Locate the cell with the specified text and output its (X, Y) center coordinate. 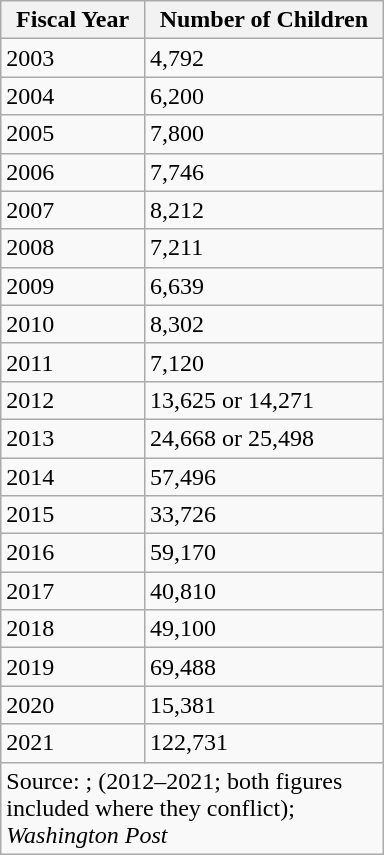
13,625 or 14,271 (264, 400)
Fiscal Year (73, 20)
57,496 (264, 477)
Source: ; (2012–2021; both figures included where they conflict); Washington Post (192, 808)
33,726 (264, 515)
2009 (73, 286)
2011 (73, 362)
49,100 (264, 629)
40,810 (264, 591)
2003 (73, 58)
122,731 (264, 743)
7,211 (264, 248)
24,668 or 25,498 (264, 438)
2019 (73, 667)
15,381 (264, 705)
2017 (73, 591)
4,792 (264, 58)
7,800 (264, 134)
2004 (73, 96)
59,170 (264, 553)
8,212 (264, 210)
2006 (73, 172)
6,200 (264, 96)
2013 (73, 438)
2020 (73, 705)
2012 (73, 400)
69,488 (264, 667)
2005 (73, 134)
2007 (73, 210)
2018 (73, 629)
6,639 (264, 286)
7,120 (264, 362)
2016 (73, 553)
2014 (73, 477)
2010 (73, 324)
2008 (73, 248)
8,302 (264, 324)
2015 (73, 515)
7,746 (264, 172)
Number of Children (264, 20)
2021 (73, 743)
